From the cell containing the given text, extract its center point as (X, Y) coordinate. 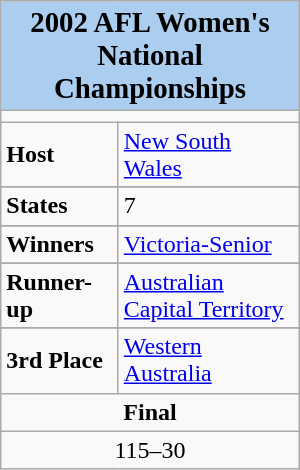
3rd Place (60, 360)
Victoria-Senior (208, 244)
Final (150, 412)
Winners (60, 244)
115–30 (150, 450)
Host (60, 154)
Western Australia (208, 360)
7 (208, 206)
New South Wales (208, 154)
States (60, 206)
2002 AFL Women's National Championships (150, 56)
Australian Capital Territory (208, 296)
Runner-up (60, 296)
